Return (X, Y) of the center of cell containing provided text 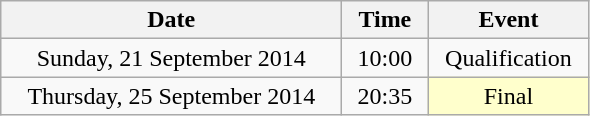
10:00 (385, 58)
Time (385, 20)
Final (508, 96)
Thursday, 25 September 2014 (172, 96)
Event (508, 20)
20:35 (385, 96)
Date (172, 20)
Qualification (508, 58)
Sunday, 21 September 2014 (172, 58)
